Pinpoint the cell where the given text exists, returning its [x, y] midpoint coordinate. 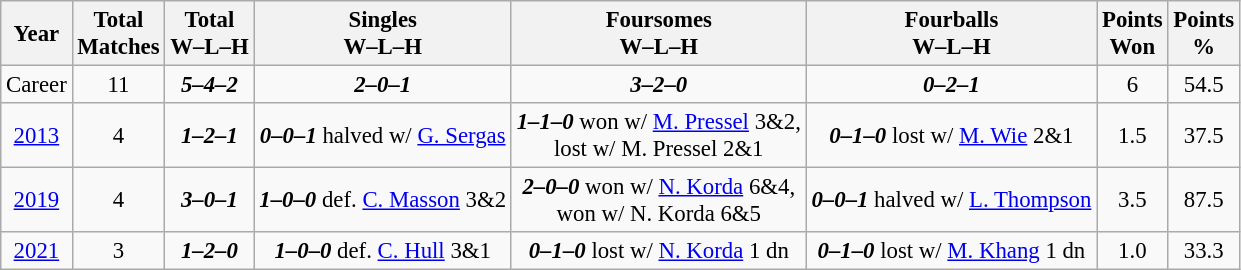
Points% [1204, 34]
1.5 [1132, 136]
1–0–0 def. C. Hull 3&1 [382, 251]
TotalW–L–H [210, 34]
3.5 [1132, 200]
3–0–1 [210, 200]
0–1–0 lost w/ N. Korda 1 dn [658, 251]
6 [1132, 85]
Career [36, 85]
1–0–0 def. C. Masson 3&2 [382, 200]
0–1–0 lost w/ M. Khang 1 dn [952, 251]
11 [118, 85]
0–2–1 [952, 85]
TotalMatches [118, 34]
2–0–1 [382, 85]
1–2–1 [210, 136]
54.5 [1204, 85]
2019 [36, 200]
SinglesW–L–H [382, 34]
87.5 [1204, 200]
Year [36, 34]
2–0–0 won w/ N. Korda 6&4,won w/ N. Korda 6&5 [658, 200]
0–1–0 lost w/ M. Wie 2&1 [952, 136]
1–2–0 [210, 251]
0–0–1 halved w/ G. Sergas [382, 136]
3–2–0 [658, 85]
PointsWon [1132, 34]
0–0–1 halved w/ L. Thompson [952, 200]
5–4–2 [210, 85]
1.0 [1132, 251]
2021 [36, 251]
33.3 [1204, 251]
FourballsW–L–H [952, 34]
37.5 [1204, 136]
1–1–0 won w/ M. Pressel 3&2,lost w/ M. Pressel 2&1 [658, 136]
FoursomesW–L–H [658, 34]
3 [118, 251]
2013 [36, 136]
